Find where the given text appears and provide that cell's center as [X, Y] coordinate. 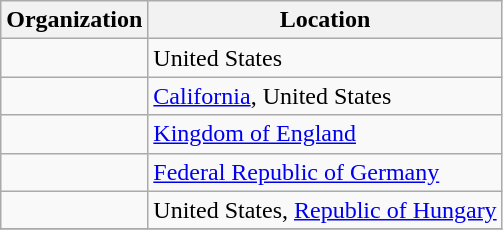
Kingdom of England [325, 134]
Location [325, 20]
Organization [74, 20]
United States [325, 58]
United States, Republic of Hungary [325, 210]
California, United States [325, 96]
Federal Republic of Germany [325, 172]
